Locate the cell with the specified text and output its [X, Y] center coordinate. 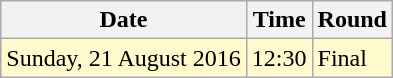
Time [279, 20]
Round [352, 20]
12:30 [279, 58]
Final [352, 58]
Sunday, 21 August 2016 [124, 58]
Date [124, 20]
